Locate the cell with the specified text and output its (X, Y) center coordinate. 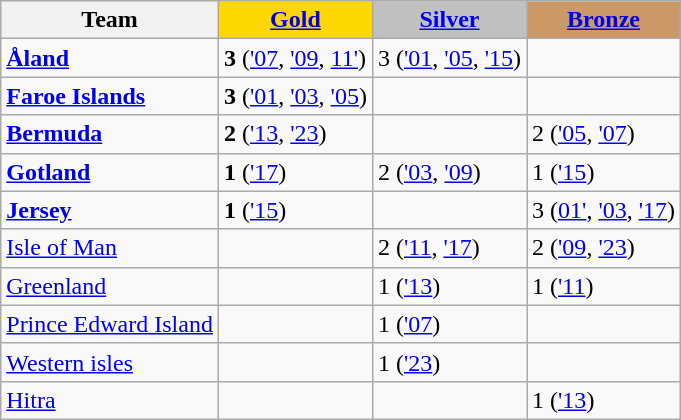
1 ('23) (449, 362)
Faroe Islands (110, 96)
Bermuda (110, 134)
Gold (295, 20)
2 ('11, '17) (449, 248)
1 ('11) (604, 286)
Greenland (110, 286)
Jersey (110, 210)
3 (01', '03, '17) (604, 210)
Isle of Man (110, 248)
3 ('07, '09, 11') (295, 58)
2 ('13, '23) (295, 134)
3 ('01, '03, '05) (295, 96)
Team (110, 20)
Åland (110, 58)
2 ('03, '09) (449, 172)
3 ('01, '05, '15) (449, 58)
Hitra (110, 400)
1 ('17) (295, 172)
Gotland (110, 172)
Western isles (110, 362)
2 ('09, '23) (604, 248)
Silver (449, 20)
2 ('05, '07) (604, 134)
1 ('07) (449, 324)
Prince Edward Island (110, 324)
Bronze (604, 20)
